Locate the cell with the specified text and output its (X, Y) center coordinate. 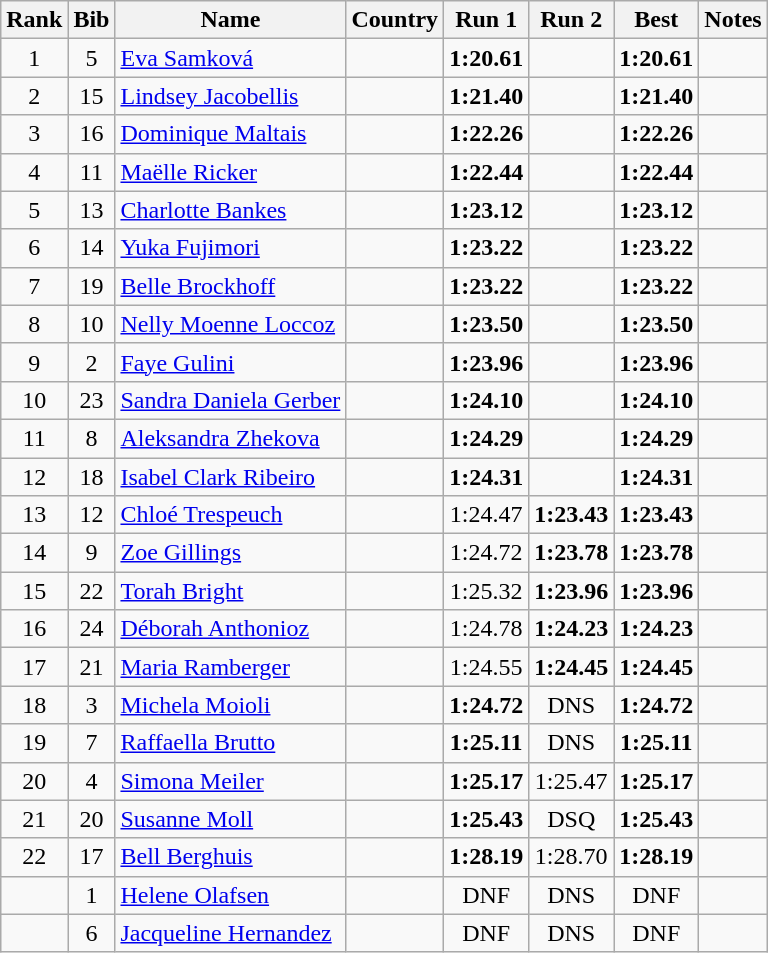
Sandra Daniela Gerber (230, 400)
Run 2 (572, 20)
DSQ (572, 819)
Chloé Trespeuch (230, 515)
Raffaella Brutto (230, 743)
Faye Gulini (230, 362)
Simona Meiler (230, 781)
Charlotte Bankes (230, 210)
23 (92, 400)
Helene Olafsen (230, 895)
Notes (733, 20)
Michela Moioli (230, 705)
Country (395, 20)
1:28.70 (572, 857)
Lindsey Jacobellis (230, 96)
1:24.78 (486, 629)
Maëlle Ricker (230, 172)
Susanne Moll (230, 819)
Bib (92, 20)
Best (656, 20)
Déborah Anthonioz (230, 629)
Maria Ramberger (230, 667)
1:25.32 (486, 591)
Zoe Gillings (230, 553)
Isabel Clark Ribeiro (230, 477)
Jacqueline Hernandez (230, 933)
Dominique Maltais (230, 134)
Name (230, 20)
Yuka Fujimori (230, 248)
Torah Bright (230, 591)
Bell Berghuis (230, 857)
Aleksandra Zhekova (230, 438)
Belle Brockhoff (230, 286)
Nelly Moenne Loccoz (230, 324)
1:24.47 (486, 515)
Rank (34, 20)
Run 1 (486, 20)
Eva Samková (230, 58)
24 (92, 629)
1:25.47 (572, 781)
1:24.55 (486, 667)
